Pinpoint the cell where the given text exists, returning its [X, Y] midpoint coordinate. 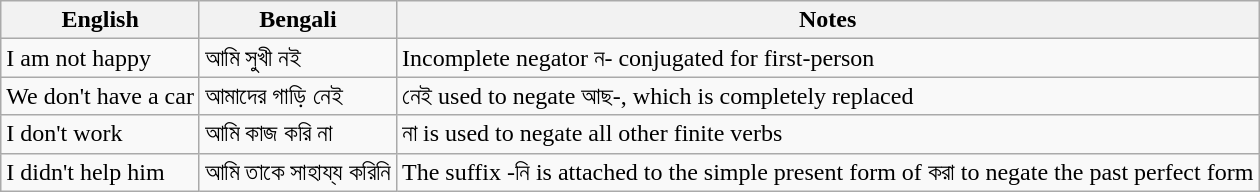
English [100, 20]
We don't have a car [100, 96]
Incomplete negator ন- conjugated for first-person [828, 58]
I am not happy [100, 58]
আমি তাকে সাহায্য করিনি [298, 172]
I didn't help him [100, 172]
না is used to negate all other finite verbs [828, 134]
The suffix -নি is attached to the simple present form of করা to negate the past perfect form [828, 172]
Bengali [298, 20]
আমাদের গাড়ি নেই [298, 96]
আমি সুখী নই [298, 58]
আমি কাজ করি না [298, 134]
নেই used to negate আছ-, which is completely replaced [828, 96]
Notes [828, 20]
I don't work [100, 134]
